Scan for the cell matching the given text and deliver its (X, Y) coordinate at center. 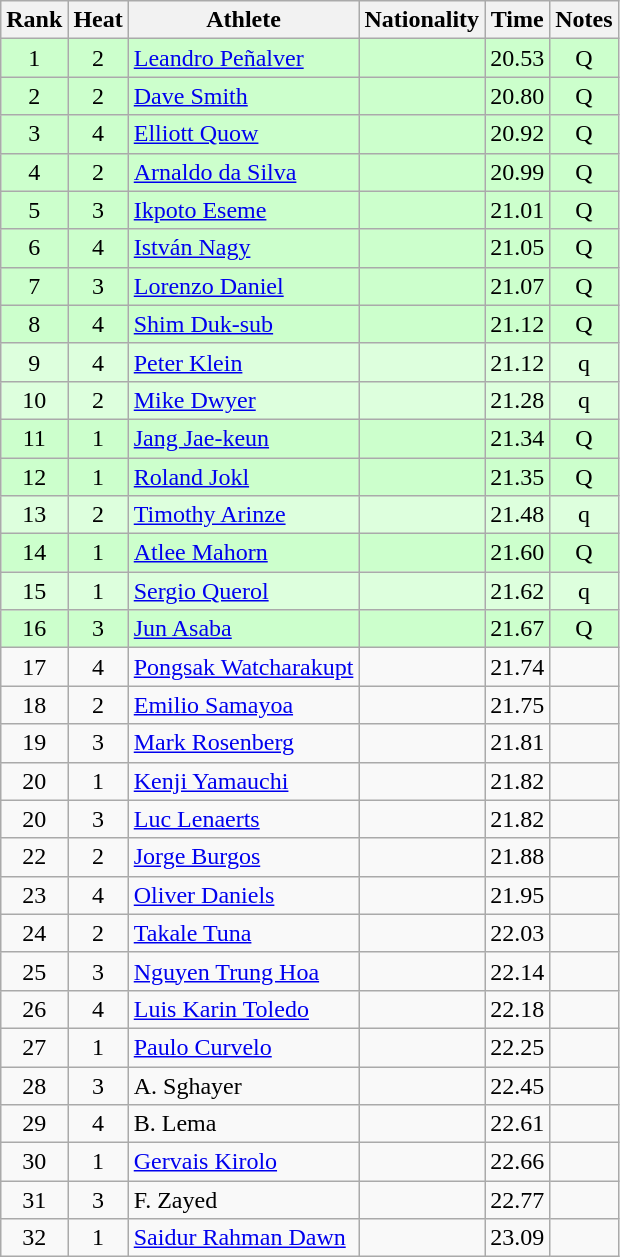
21.95 (518, 895)
Kenji Yamauchi (244, 781)
20.99 (518, 172)
Gervais Kirolo (244, 1162)
Mark Rosenberg (244, 743)
Athlete (244, 20)
21.48 (518, 515)
Dave Smith (244, 96)
22.45 (518, 1085)
11 (34, 438)
Peter Klein (244, 362)
20.92 (518, 134)
Mike Dwyer (244, 400)
21.07 (518, 286)
10 (34, 400)
István Nagy (244, 248)
Atlee Mahorn (244, 553)
29 (34, 1124)
Paulo Curvelo (244, 1047)
19 (34, 743)
24 (34, 933)
Time (518, 20)
Sergio Querol (244, 591)
15 (34, 591)
23.09 (518, 1238)
30 (34, 1162)
Oliver Daniels (244, 895)
Shim Duk-sub (244, 324)
Arnaldo da Silva (244, 172)
21.74 (518, 667)
Takale Tuna (244, 933)
22 (34, 857)
A. Sghayer (244, 1085)
Jun Asaba (244, 629)
7 (34, 286)
Heat (98, 20)
21.34 (518, 438)
B. Lema (244, 1124)
16 (34, 629)
8 (34, 324)
18 (34, 705)
Timothy Arinze (244, 515)
20.80 (518, 96)
Jorge Burgos (244, 857)
5 (34, 210)
26 (34, 1009)
21.35 (518, 477)
Luis Karin Toledo (244, 1009)
Rank (34, 20)
21.75 (518, 705)
22.25 (518, 1047)
21.60 (518, 553)
20.53 (518, 58)
25 (34, 971)
Saidur Rahman Dawn (244, 1238)
Ikpoto Eseme (244, 210)
Elliott Quow (244, 134)
Roland Jokl (244, 477)
Lorenzo Daniel (244, 286)
14 (34, 553)
28 (34, 1085)
21.62 (518, 591)
22.66 (518, 1162)
21.88 (518, 857)
21.28 (518, 400)
Emilio Samayoa (244, 705)
Leandro Peñalver (244, 58)
Pongsak Watcharakupt (244, 667)
17 (34, 667)
21.01 (518, 210)
32 (34, 1238)
Jang Jae-keun (244, 438)
F. Zayed (244, 1200)
6 (34, 248)
13 (34, 515)
22.61 (518, 1124)
21.81 (518, 743)
Nationality (422, 20)
22.18 (518, 1009)
22.14 (518, 971)
21.05 (518, 248)
22.77 (518, 1200)
21.67 (518, 629)
Notes (584, 20)
9 (34, 362)
27 (34, 1047)
23 (34, 895)
Nguyen Trung Hoa (244, 971)
31 (34, 1200)
12 (34, 477)
22.03 (518, 933)
Luc Lenaerts (244, 819)
